Output the [X, Y] coordinate of the center of the cell containing the given text.  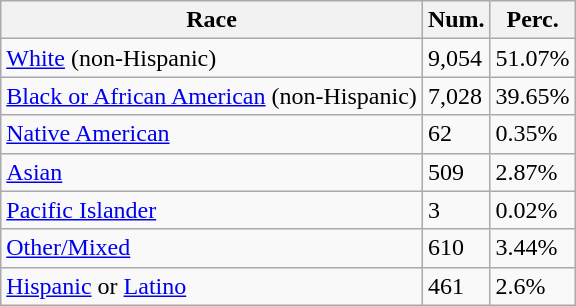
Num. [456, 20]
39.65% [532, 96]
610 [456, 248]
3.44% [532, 248]
Black or African American (non-Hispanic) [212, 96]
0.35% [532, 134]
3 [456, 210]
509 [456, 172]
0.02% [532, 210]
62 [456, 134]
Other/Mixed [212, 248]
Perc. [532, 20]
461 [456, 286]
7,028 [456, 96]
Hispanic or Latino [212, 286]
51.07% [532, 58]
Native American [212, 134]
9,054 [456, 58]
2.6% [532, 286]
2.87% [532, 172]
Pacific Islander [212, 210]
Asian [212, 172]
White (non-Hispanic) [212, 58]
Race [212, 20]
